Capture the cell that displays the provided text and extract its (x, y) central coordinate. 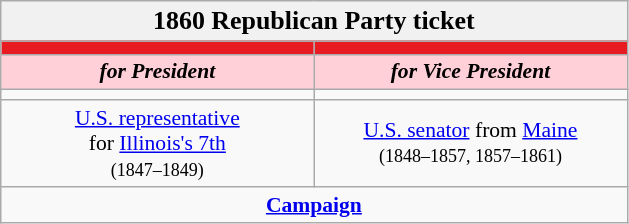
for Vice President (470, 72)
1860 Republican Party ticket (314, 21)
U.S. senator from Maine(1848–1857, 1857–1861) (470, 144)
Campaign (314, 205)
U.S. representativefor Illinois's 7th(1847–1849) (158, 144)
for President (158, 72)
